Identify which cell holds the provided text, then report its [x, y] central coordinate. 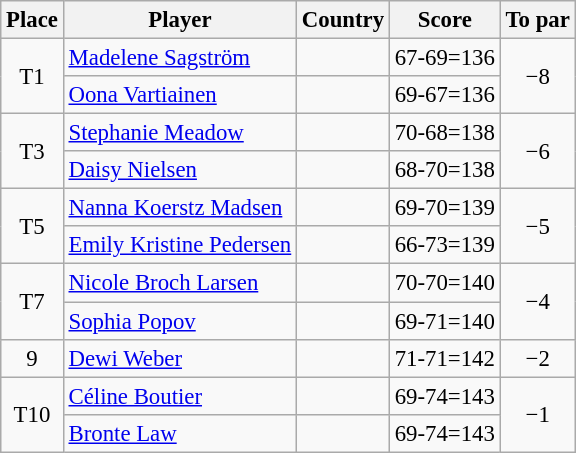
Dewi Weber [180, 358]
Madelene Sagström [180, 58]
Place [32, 20]
−2 [538, 358]
Daisy Nielsen [180, 170]
−6 [538, 152]
Player [180, 20]
69-67=136 [444, 95]
T3 [32, 152]
Nanna Koerstz Madsen [180, 208]
9 [32, 358]
Stephanie Meadow [180, 133]
Nicole Broch Larsen [180, 283]
T1 [32, 76]
70-68=138 [444, 133]
69-71=140 [444, 321]
68-70=138 [444, 170]
−5 [538, 226]
T5 [32, 226]
−8 [538, 76]
Céline Boutier [180, 396]
−4 [538, 302]
71-71=142 [444, 358]
Emily Kristine Pedersen [180, 245]
Score [444, 20]
−1 [538, 414]
T10 [32, 414]
Country [344, 20]
Oona Vartiainen [180, 95]
67-69=136 [444, 58]
Sophia Popov [180, 321]
70-70=140 [444, 283]
T7 [32, 302]
66-73=139 [444, 245]
To par [538, 20]
Bronte Law [180, 433]
69-70=139 [444, 208]
